Output the [x, y] coordinate of the center of the cell containing the given text.  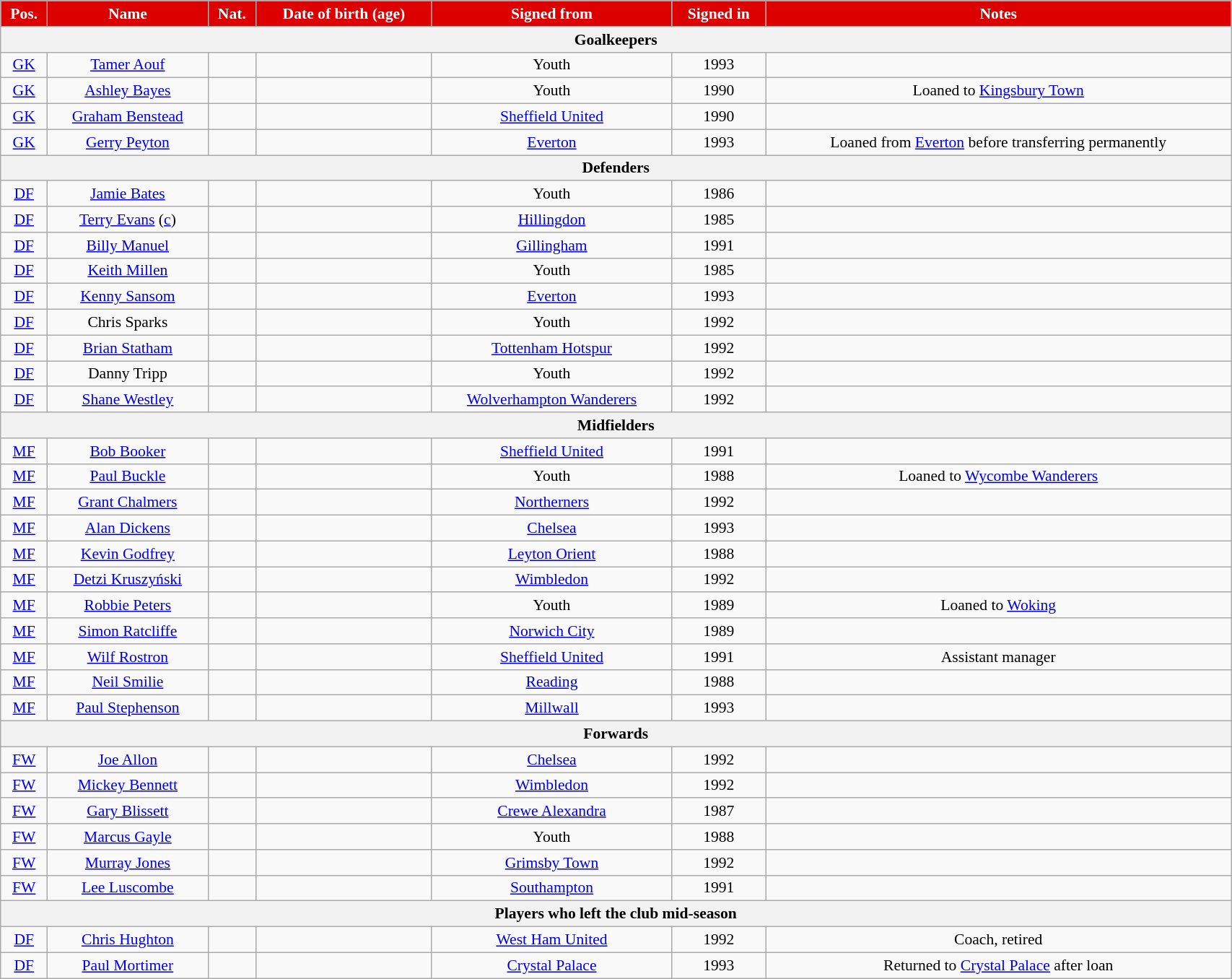
Midfielders [616, 425]
Date of birth (age) [344, 14]
Pos. [25, 14]
Neil Smilie [128, 682]
Signed from [551, 14]
Coach, retired [999, 940]
Murray Jones [128, 863]
Loaned from Everton before transferring permanently [999, 142]
Graham Benstead [128, 117]
Tamer Aouf [128, 65]
Gerry Peyton [128, 142]
Tottenham Hotspur [551, 348]
Leyton Orient [551, 554]
Gary Blissett [128, 812]
Southampton [551, 888]
Bob Booker [128, 451]
Goalkeepers [616, 40]
Shane Westley [128, 400]
Returned to Crystal Palace after loan [999, 965]
Notes [999, 14]
Paul Stephenson [128, 708]
Grant Chalmers [128, 502]
1986 [719, 194]
Grimsby Town [551, 863]
Wilf Rostron [128, 657]
Billy Manuel [128, 245]
Millwall [551, 708]
Chris Sparks [128, 323]
Hillingdon [551, 219]
Assistant manager [999, 657]
Terry Evans (c) [128, 219]
Nat. [232, 14]
West Ham United [551, 940]
Players who left the club mid-season [616, 914]
Brian Statham [128, 348]
Crewe Alexandra [551, 812]
Northerners [551, 502]
Paul Mortimer [128, 965]
Alan Dickens [128, 528]
Loaned to Wycombe Wanderers [999, 477]
Mickey Bennett [128, 786]
Signed in [719, 14]
Name [128, 14]
Joe Allon [128, 760]
Wolverhampton Wanderers [551, 400]
Robbie Peters [128, 606]
Kenny Sansom [128, 297]
1987 [719, 812]
Keith Millen [128, 271]
Forwards [616, 734]
Loaned to Woking [999, 606]
Norwich City [551, 631]
Detzi Kruszyński [128, 580]
Lee Luscombe [128, 888]
Jamie Bates [128, 194]
Loaned to Kingsbury Town [999, 91]
Marcus Gayle [128, 837]
Kevin Godfrey [128, 554]
Crystal Palace [551, 965]
Danny Tripp [128, 374]
Paul Buckle [128, 477]
Defenders [616, 168]
Gillingham [551, 245]
Reading [551, 682]
Ashley Bayes [128, 91]
Chris Hughton [128, 940]
Simon Ratcliffe [128, 631]
